Pinpoint the cell where the given text exists, returning its [X, Y] midpoint coordinate. 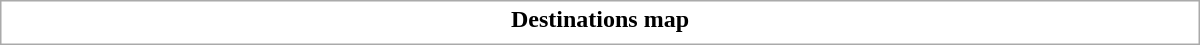
Destinations map [600, 19]
